Find where the given text appears and provide that cell's center as [X, Y] coordinate. 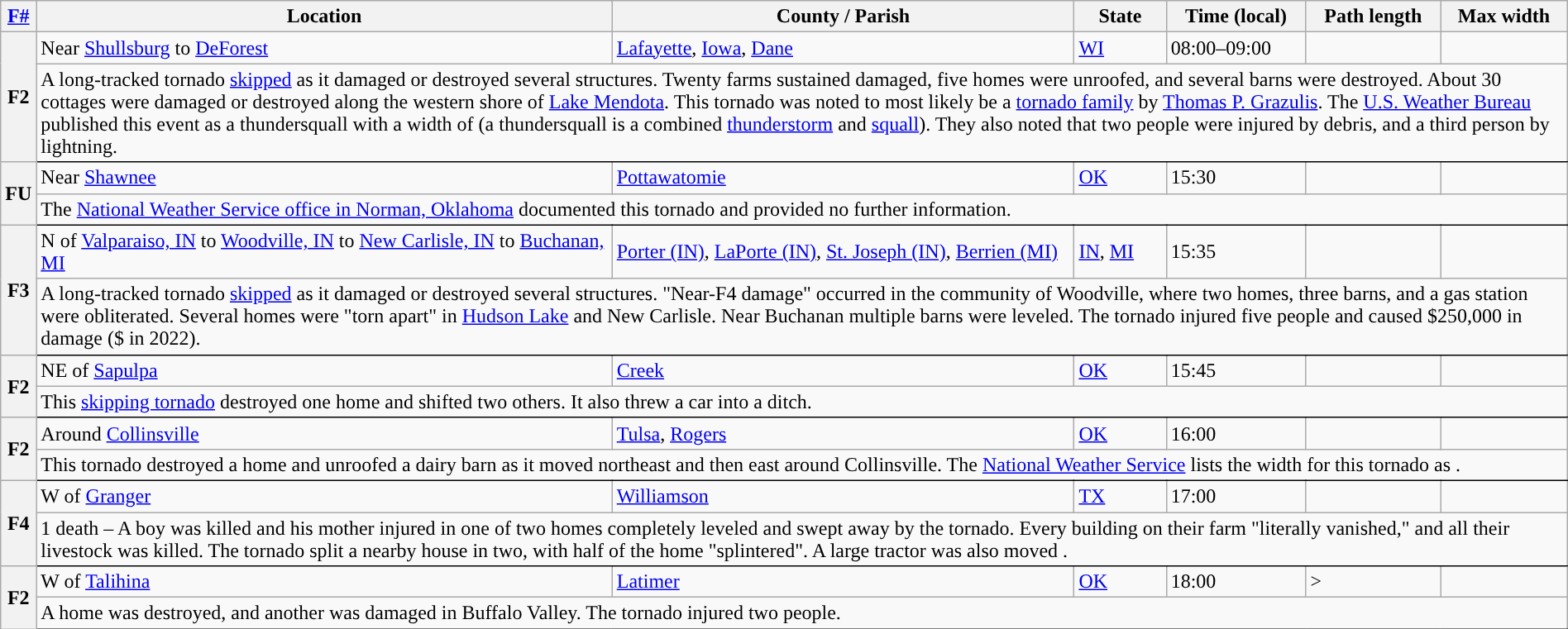
W of Granger [324, 496]
18:00 [1236, 582]
Williamson [844, 496]
Creek [844, 370]
15:35 [1236, 251]
IN, MI [1120, 251]
Time (local) [1236, 17]
> [1373, 582]
Near Shullsburg to DeForest [324, 48]
WI [1120, 48]
Pottawatomie [844, 178]
Location [324, 17]
15:45 [1236, 370]
Tulsa, Rogers [844, 433]
15:30 [1236, 178]
Latimer [844, 582]
Path length [1373, 17]
F4 [18, 522]
Lafayette, Iowa, Dane [844, 48]
Max width [1503, 17]
Around Collinsville [324, 433]
08:00–09:00 [1236, 48]
This skipping tornado destroyed one home and shifted two others. It also threw a car into a ditch. [802, 402]
F3 [18, 289]
TX [1120, 496]
NE of Sapulpa [324, 370]
W of Talihina [324, 582]
F# [18, 17]
FU [18, 193]
N of Valparaiso, IN to Woodville, IN to New Carlisle, IN to Buchanan, MI [324, 251]
16:00 [1236, 433]
State [1120, 17]
A home was destroyed, and another was damaged in Buffalo Valley. The tornado injured two people. [802, 613]
Near Shawnee [324, 178]
Porter (IN), LaPorte (IN), St. Joseph (IN), Berrien (MI) [844, 251]
The National Weather Service office in Norman, Oklahoma documented this tornado and provided no further information. [802, 209]
County / Parish [844, 17]
17:00 [1236, 496]
